Detect which cell encompasses the target text, then output its (x, y) center coordinate. 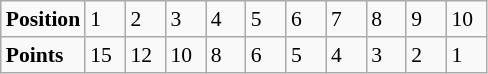
12 (145, 55)
15 (105, 55)
7 (346, 19)
Points (43, 55)
9 (426, 19)
Position (43, 19)
